Capture the cell that displays the provided text and extract its [x, y] central coordinate. 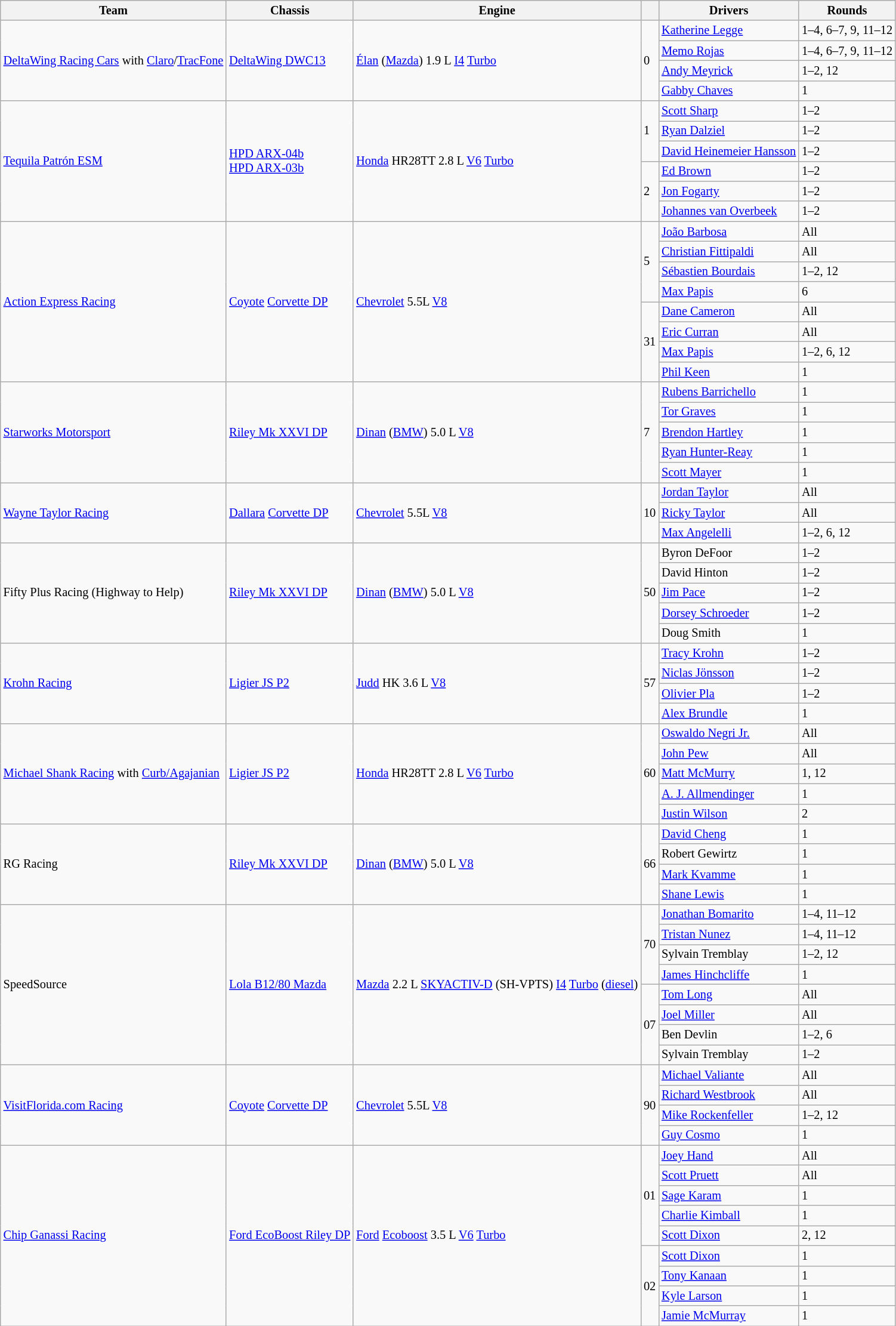
70 [650, 944]
Engine [497, 10]
Tracy Krohn [729, 653]
Robert Gewirtz [729, 854]
Ed Brown [729, 171]
Jordan Taylor [729, 492]
John Pew [729, 754]
Charlie Kimball [729, 1216]
Michael Valiante [729, 1075]
Johannes van Overbeek [729, 211]
50 [650, 593]
Max Angelelli [729, 532]
Olivier Pla [729, 693]
DeltaWing DWC13 [290, 61]
Doug Smith [729, 633]
Ford Ecoboost 3.5 L V6 Turbo [497, 1235]
Memo Rojas [729, 51]
Michael Shank Racing with Curb/Agajanian [113, 773]
Mark Kvamme [729, 874]
Action Express Racing [113, 302]
Shane Lewis [729, 894]
Gabby Chaves [729, 91]
VisitFlorida.com Racing [113, 1105]
A. J. Allmendinger [729, 794]
0 [650, 61]
Drivers [729, 10]
Tony Kanaan [729, 1276]
Ricky Taylor [729, 513]
Alex Brundle [729, 713]
DeltaWing Racing Cars with Claro/TracFone [113, 61]
Dane Cameron [729, 312]
HPD ARX-04b HPD ARX-03b [290, 161]
57 [650, 683]
Ryan Dalziel [729, 131]
Chip Ganassi Racing [113, 1235]
Starworks Motorsport [113, 432]
Tor Graves [729, 412]
Jon Fogarty [729, 191]
Jim Pace [729, 593]
João Barbosa [729, 232]
Ford EcoBoost Riley DP [290, 1235]
Team [113, 10]
Wayne Taylor Racing [113, 512]
David Hinton [729, 573]
Oswaldo Negri Jr. [729, 733]
Dallara Corvette DP [290, 512]
10 [650, 512]
Justin Wilson [729, 814]
Krohn Racing [113, 683]
Tequila Patrón ESM [113, 161]
Katherine Legge [729, 30]
Tristan Nunez [729, 935]
02 [650, 1285]
1, 12 [847, 773]
66 [650, 864]
Tom Long [729, 995]
Christian Fittipaldi [729, 251]
Fifty Plus Racing (Highway to Help) [113, 593]
Brendon Hartley [729, 432]
07 [650, 1025]
Jamie McMurray [729, 1316]
5 [650, 261]
2, 12 [847, 1235]
David Cheng [729, 834]
Jonathan Bomarito [729, 914]
Chassis [290, 10]
Scott Sharp [729, 111]
Mazda 2.2 L SKYACTIV-D (SH-VPTS) I4 Turbo (diesel) [497, 985]
Ben Devlin [729, 1035]
Byron DeFoor [729, 553]
Scott Pruett [729, 1175]
Eric Curran [729, 332]
Joey Hand [729, 1155]
Kyle Larson [729, 1296]
James Hinchcliffe [729, 975]
7 [650, 432]
Phil Keen [729, 372]
Rubens Barrichello [729, 392]
6 [847, 292]
90 [650, 1105]
Scott Mayer [729, 472]
Niclas Jönsson [729, 673]
Dorsey Schroeder [729, 613]
1–2, 6 [847, 1035]
Matt McMurry [729, 773]
31 [650, 341]
Mike Rockenfeller [729, 1115]
Guy Cosmo [729, 1135]
Élan (Mazda) 1.9 L I4 Turbo [497, 61]
Joel Miller [729, 1014]
RG Racing [113, 864]
SpeedSource [113, 985]
Sébastien Bourdais [729, 272]
60 [650, 773]
David Heinemeier Hansson [729, 151]
Richard Westbrook [729, 1095]
Andy Meyrick [729, 70]
Ryan Hunter-Reay [729, 452]
01 [650, 1195]
Sage Karam [729, 1195]
Rounds [847, 10]
Judd HK 3.6 L V8 [497, 683]
Lola B12/80 Mazda [290, 985]
